Provide the [x, y] coordinate of the cell's center where the given text is located.  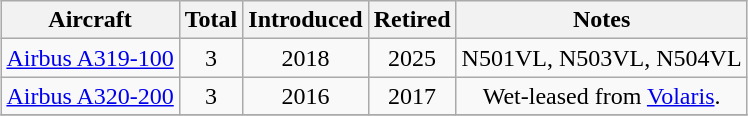
Wet-leased from Volaris. [602, 96]
N501VL, N503VL, N504VL [602, 58]
Retired [412, 20]
Airbus A320-200 [90, 96]
Total [211, 20]
2017 [412, 96]
2016 [306, 96]
Notes [602, 20]
Introduced [306, 20]
2025 [412, 58]
2018 [306, 58]
Airbus A319-100 [90, 58]
Aircraft [90, 20]
